Return [x, y] of the center of cell containing provided text 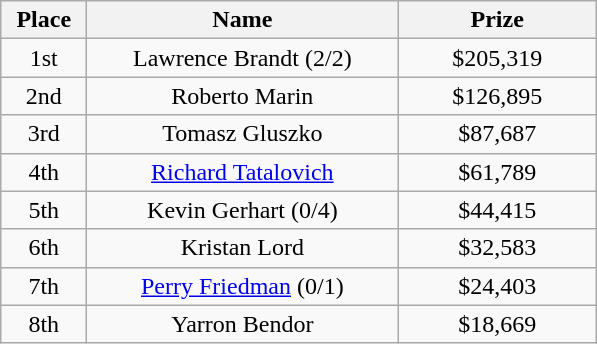
Tomasz Gluszko [242, 134]
$126,895 [498, 96]
Prize [498, 20]
7th [44, 286]
Perry Friedman (0/1) [242, 286]
4th [44, 172]
6th [44, 248]
Yarron Bendor [242, 324]
Kevin Gerhart (0/4) [242, 210]
$44,415 [498, 210]
$205,319 [498, 58]
Richard Tatalovich [242, 172]
$18,669 [498, 324]
$61,789 [498, 172]
$87,687 [498, 134]
3rd [44, 134]
$24,403 [498, 286]
5th [44, 210]
Roberto Marin [242, 96]
Name [242, 20]
Place [44, 20]
$32,583 [498, 248]
8th [44, 324]
2nd [44, 96]
Kristan Lord [242, 248]
Lawrence Brandt (2/2) [242, 58]
1st [44, 58]
